Extract the [x, y] coordinate from the center of the cell holding the provided text.  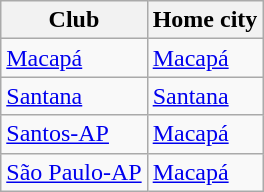
Santos-AP [74, 134]
Club [74, 20]
Home city [205, 20]
São Paulo-AP [74, 172]
